Identify which cell holds the provided text, then report its [X, Y] central coordinate. 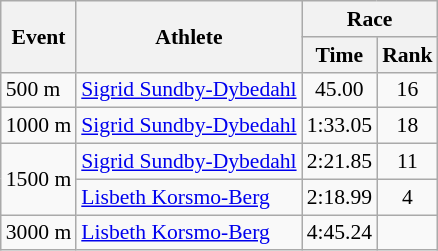
2:18.99 [340, 197]
3000 m [38, 233]
Rank [408, 55]
2:21.85 [340, 162]
Athlete [188, 36]
Time [340, 55]
Race [370, 19]
4:45.24 [340, 233]
Event [38, 36]
1:33.05 [340, 126]
1000 m [38, 126]
45.00 [340, 90]
4 [408, 197]
16 [408, 90]
11 [408, 162]
500 m [38, 90]
18 [408, 126]
1500 m [38, 180]
